Return the (x, y) coordinate for the center point of the cell that contains the specified text.  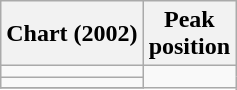
Chart (2002) (72, 34)
Peakposition (189, 34)
